Find where the given text appears and provide that cell's center as (x, y) coordinate. 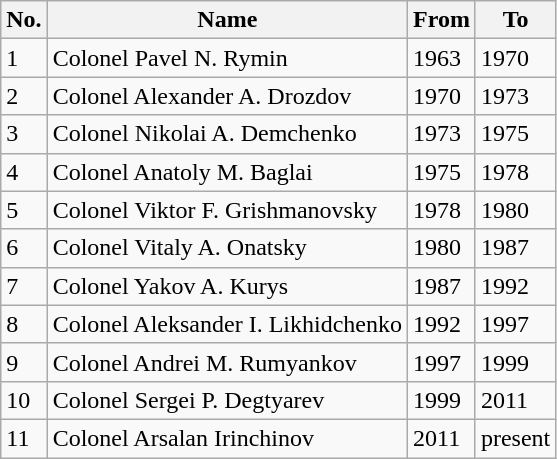
Colonel Vitaly A. Onatsky (227, 248)
3 (24, 134)
1 (24, 58)
11 (24, 438)
Colonel Alexander A. Drozdov (227, 96)
To (515, 20)
Name (227, 20)
Colonel Viktor F. Grishmanovsky (227, 210)
No. (24, 20)
Colonel Aleksander I. Likhidchenko (227, 324)
5 (24, 210)
4 (24, 172)
8 (24, 324)
9 (24, 362)
From (441, 20)
6 (24, 248)
Colonel Sergei P. Degtyarev (227, 400)
Colonel Pavel N. Rymin (227, 58)
Colonel Andrei M. Rumyankov (227, 362)
Colonel Anatoly M. Baglai (227, 172)
2 (24, 96)
present (515, 438)
Colonel Yakov A. Kurys (227, 286)
1963 (441, 58)
7 (24, 286)
Colonel Arsalan Irinchinov (227, 438)
10 (24, 400)
Colonel Nikolai A. Demchenko (227, 134)
